Locate the cell with the specified text and output its (x, y) center coordinate. 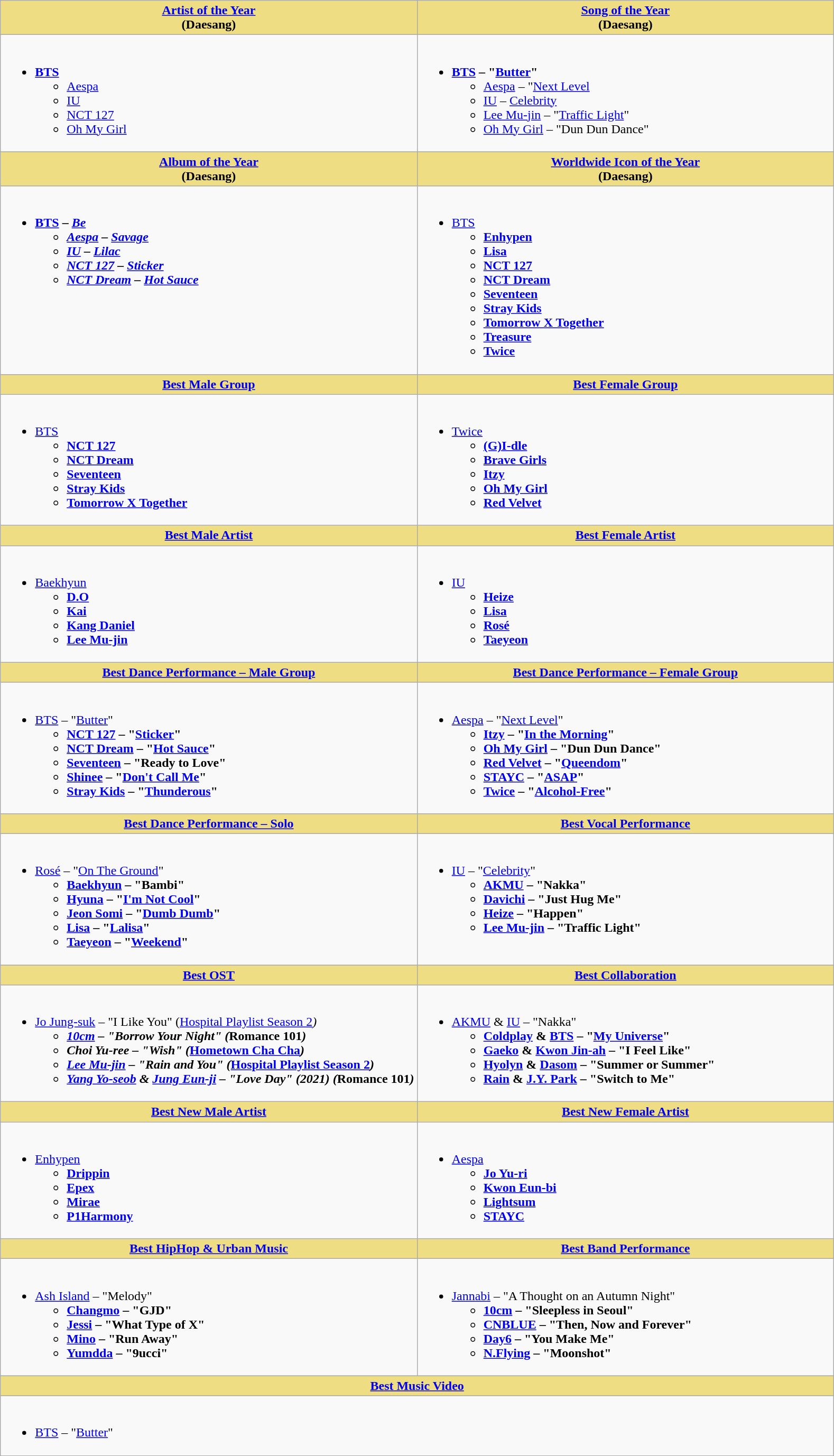
Best Male Artist (209, 535)
Aespa – "Next Level"Itzy – "In the Morning"Oh My Girl – "Dun Dun Dance"Red Velvet – "Queendom"STAYC – "ASAP"Twice – "Alcohol-Free" (625, 748)
BTSEnhypenLisaNCT 127NCT DreamSeventeenStray KidsTomorrow X TogetherTreasureTwice (625, 280)
Jannabi – "A Thought on an Autumn Night"10cm – "Sleepless in Seoul" CNBLUE – "Then, Now and Forever"Day6 – "You Make Me"N.Flying – "Moonshot" (625, 1317)
Best Male Group (209, 384)
Rosé – "On The Ground"Baekhyun – "Bambi"Hyuna – "I'm Not Cool"Jeon Somi – "Dumb Dumb"Lisa – "Lalisa"Taeyeon – "Weekend" (209, 899)
Album of the Year(Daesang) (209, 169)
Worldwide Icon of the Year(Daesang) (625, 169)
BTS – "Butter"Aespa – "Next LevelIU – CelebrityLee Mu-jin – "Traffic Light"Oh My Girl – "Dun Dun Dance" (625, 93)
Best Dance Performance – Male Group (209, 672)
BTSNCT 127NCT DreamSeventeenStray KidsTomorrow X Together (209, 460)
AespaJo Yu-riKwon Eun-biLightsumSTAYC (625, 1181)
Best HipHop & Urban Music (209, 1249)
Best Collaboration (625, 975)
Best Music Video (418, 1386)
Best Band Performance (625, 1249)
Best New Female Artist (625, 1112)
Song of the Year(Daesang) (625, 18)
Best New Male Artist (209, 1112)
Artist of the Year(Daesang) (209, 18)
IUHeizeLisaRoséTaeyeon (625, 604)
IU – "Celebrity"AKMU – "Nakka" Davichi – "Just Hug Me"Heize – "Happen"Lee Mu-jin – "Traffic Light" (625, 899)
EnhypenDrippinEpexMiraeP1Harmony (209, 1181)
BTS – BeAespa – SavageIU – LilacNCT 127 – StickerNCT Dream – Hot Sauce (209, 280)
Best Dance Performance – Solo (209, 823)
BTS – "Butter"NCT 127 – "Sticker"NCT Dream – "Hot Sauce"Seventeen – "Ready to Love"Shinee – "Don't Call Me"Stray Kids – "Thunderous" (209, 748)
BaekhyunD.OKaiKang DanielLee Mu-jin (209, 604)
Twice(G)I-dleBrave GirlsItzyOh My GirlRed Velvet (625, 460)
BTS – "Butter" (418, 1426)
Best Female Artist (625, 535)
Ash Island – "Melody"Changmo – "GJD"Jessi – "What Type of X"Mino – "Run Away"Yumdda – "9ucci" (209, 1317)
Best Dance Performance – Female Group (625, 672)
BTSAespaIUNCT 127Oh My Girl (209, 93)
Best Vocal Performance (625, 823)
Best Female Group (625, 384)
Best OST (209, 975)
